Output the [x, y] coordinate of the center of the cell containing the given text.  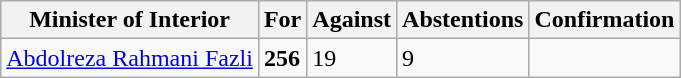
9 [463, 58]
For [282, 20]
256 [282, 58]
Against [352, 20]
Minister of Interior [130, 20]
19 [352, 58]
Abdolreza Rahmani Fazli [130, 58]
Confirmation [604, 20]
Abstentions [463, 20]
